Output the (x, y) coordinate of the center of the cell containing the given text.  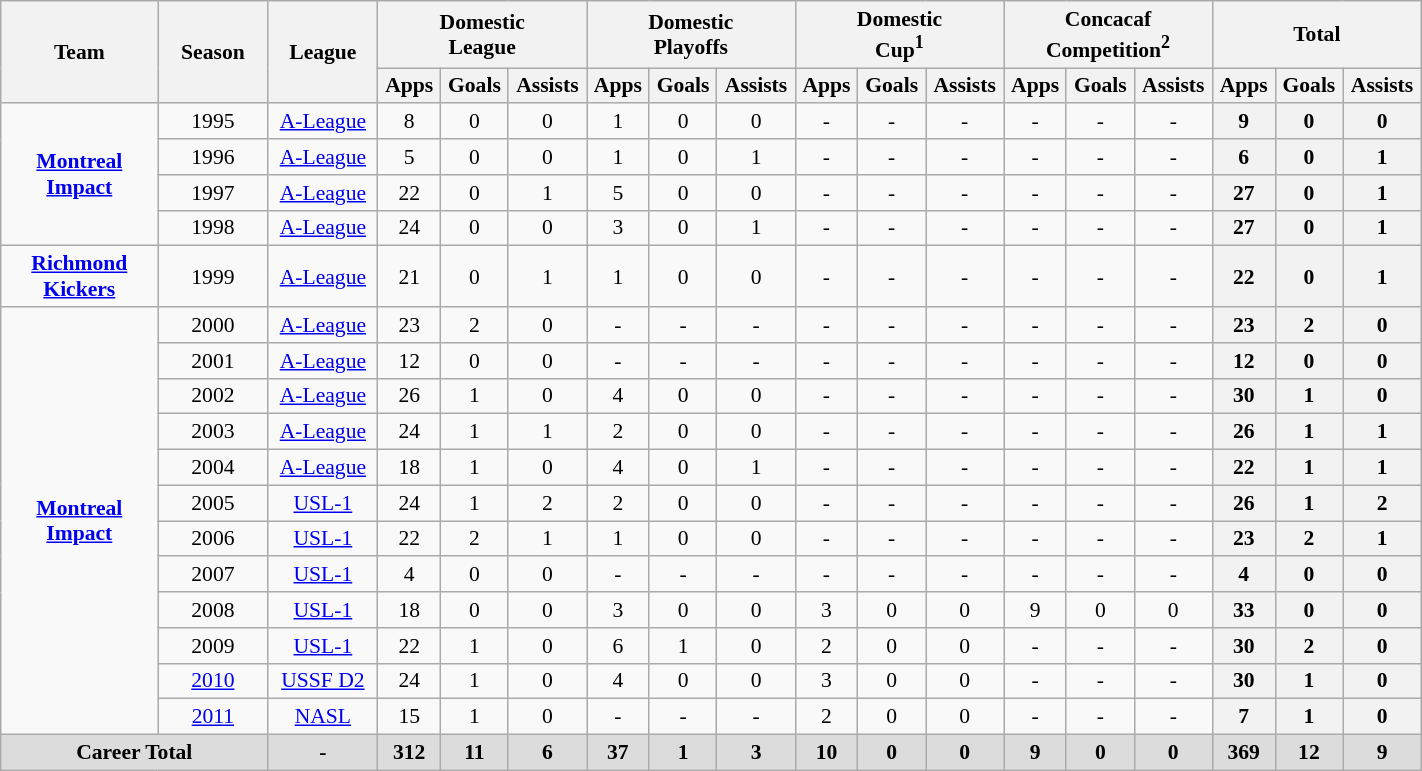
10 (826, 753)
2004 (213, 468)
15 (410, 717)
7 (1244, 717)
Team (80, 52)
2003 (213, 432)
1996 (213, 157)
2001 (213, 361)
1995 (213, 122)
369 (1244, 753)
33 (1244, 610)
ConcacafCompetition2 (1108, 34)
2002 (213, 396)
8 (410, 122)
League (323, 52)
DomesticCup1 (900, 34)
DomesticPlayoffs (690, 34)
USSF D2 (323, 681)
NASL (323, 717)
1997 (213, 193)
2007 (213, 575)
Total (1316, 34)
2006 (213, 539)
1998 (213, 228)
1999 (213, 276)
2010 (213, 681)
2008 (213, 610)
2000 (213, 325)
312 (410, 753)
2005 (213, 503)
Richmond Kickers (80, 276)
Season (213, 52)
2009 (213, 646)
37 (618, 753)
11 (475, 753)
21 (410, 276)
DomesticLeague (482, 34)
2011 (213, 717)
Career Total (134, 753)
